Locate the cell with the specified text and output its [X, Y] center coordinate. 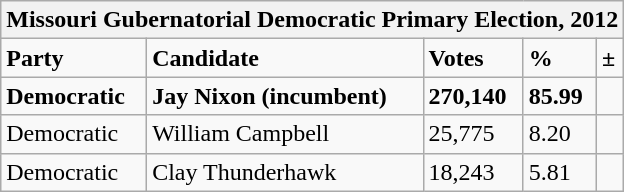
85.99 [560, 96]
18,243 [473, 172]
± [610, 58]
% [560, 58]
Clay Thunderhawk [285, 172]
8.20 [560, 134]
Party [74, 58]
270,140 [473, 96]
Candidate [285, 58]
Missouri Gubernatorial Democratic Primary Election, 2012 [312, 20]
Jay Nixon (incumbent) [285, 96]
25,775 [473, 134]
5.81 [560, 172]
William Campbell [285, 134]
Votes [473, 58]
